Return the (X, Y) coordinate for the center point of the cell that contains the specified text.  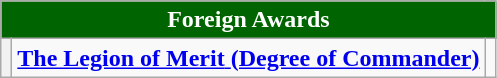
The Legion of Merit (Degree of Commander) (248, 58)
Foreign Awards (248, 20)
